Extract the [x, y] coordinate from the center of the cell holding the provided text.  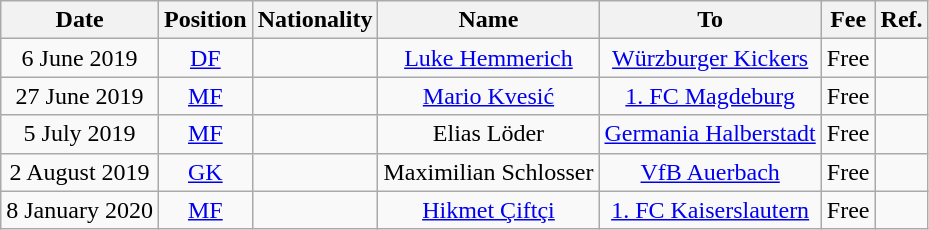
5 July 2019 [80, 134]
Luke Hemmerich [488, 58]
DF [205, 58]
Elias Löder [488, 134]
8 January 2020 [80, 210]
Name [488, 20]
1. FC Kaiserslautern [710, 210]
Würzburger Kickers [710, 58]
Maximilian Schlosser [488, 172]
27 June 2019 [80, 96]
To [710, 20]
6 June 2019 [80, 58]
GK [205, 172]
Mario Kvesić [488, 96]
Fee [848, 20]
Hikmet Çiftçi [488, 210]
Date [80, 20]
Position [205, 20]
Germania Halberstadt [710, 134]
Nationality [315, 20]
2 August 2019 [80, 172]
Ref. [902, 20]
VfB Auerbach [710, 172]
1. FC Magdeburg [710, 96]
